Return [x, y] of the center of cell containing provided text 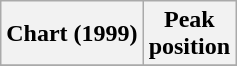
Chart (1999) [72, 34]
Peak position [189, 34]
